Return the [x, y] coordinate for the center point of the cell that contains the specified text.  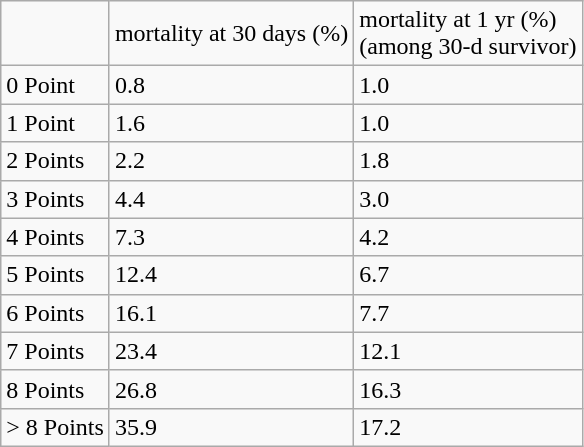
12.4 [231, 275]
1.6 [231, 123]
7.3 [231, 237]
17.2 [468, 427]
23.4 [231, 351]
3 Points [56, 199]
26.8 [231, 389]
4 Points [56, 237]
4.2 [468, 237]
mortality at 30 days (%) [231, 34]
16.1 [231, 313]
2 Points [56, 161]
8 Points [56, 389]
0 Point [56, 85]
4.4 [231, 199]
12.1 [468, 351]
7.7 [468, 313]
6 Points [56, 313]
5 Points [56, 275]
> 8 Points [56, 427]
6.7 [468, 275]
35.9 [231, 427]
1.8 [468, 161]
7 Points [56, 351]
3.0 [468, 199]
16.3 [468, 389]
0.8 [231, 85]
mortality at 1 yr (%)(among 30-d survivor) [468, 34]
1 Point [56, 123]
2.2 [231, 161]
